Return (X, Y) of the center of cell containing provided text 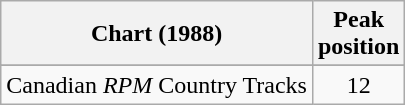
Peakposition (358, 34)
Canadian RPM Country Tracks (157, 85)
Chart (1988) (157, 34)
12 (358, 85)
